Search for the cell housing the specified text and yield its (X, Y) center coordinate. 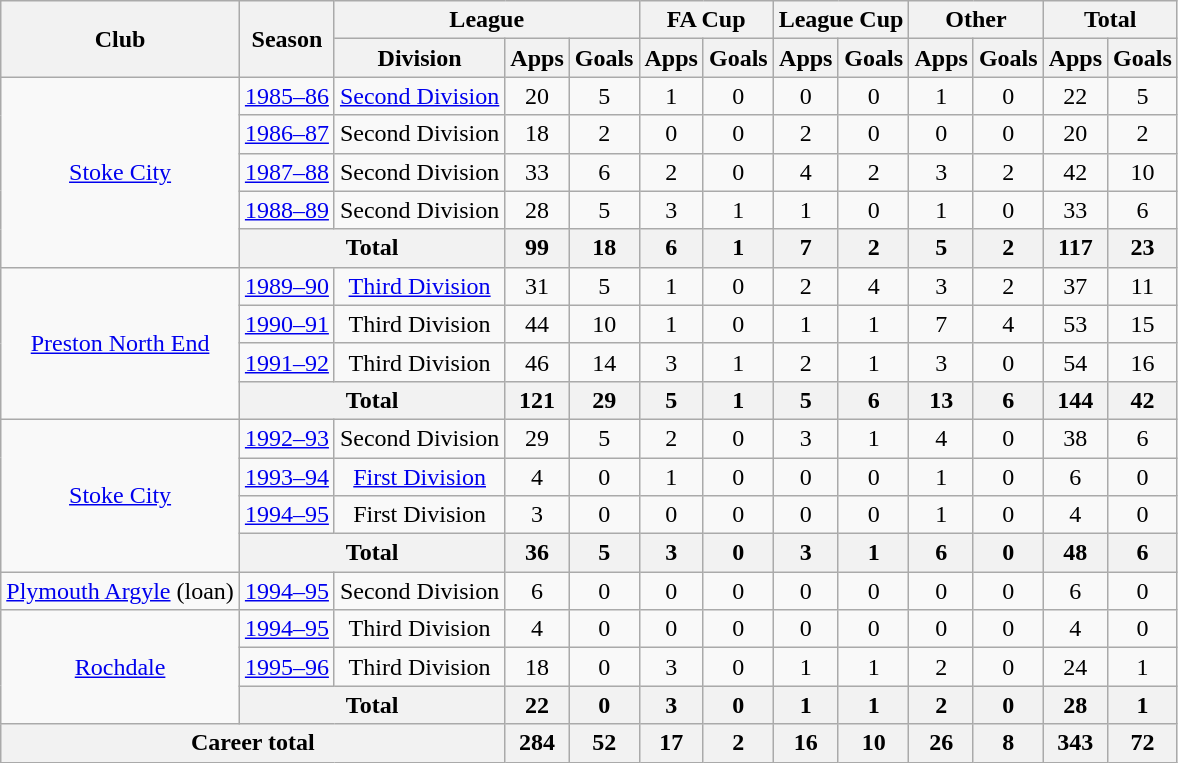
Other (976, 20)
52 (604, 743)
1987–88 (286, 172)
37 (1075, 286)
53 (1075, 324)
117 (1075, 248)
Club (120, 39)
1985–86 (286, 96)
League Cup (841, 20)
13 (941, 400)
23 (1143, 248)
Preston North End (120, 343)
1986–87 (286, 134)
14 (604, 362)
1991–92 (286, 362)
26 (941, 743)
36 (537, 553)
1995–96 (286, 667)
24 (1075, 667)
11 (1143, 286)
1990–91 (286, 324)
1988–89 (286, 210)
46 (537, 362)
Rochdale (120, 667)
17 (671, 743)
FA Cup (706, 20)
144 (1075, 400)
44 (537, 324)
99 (537, 248)
343 (1075, 743)
Division (419, 58)
Season (286, 39)
1989–90 (286, 286)
8 (1008, 743)
54 (1075, 362)
72 (1143, 743)
284 (537, 743)
Plymouth Argyle (loan) (120, 591)
15 (1143, 324)
1993–94 (286, 477)
31 (537, 286)
League (486, 20)
38 (1075, 438)
121 (537, 400)
48 (1075, 553)
1992–93 (286, 438)
Career total (253, 743)
